Output the (x, y) coordinate of the center of the cell containing the given text.  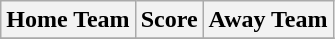
Away Team (268, 20)
Score (169, 20)
Home Team (68, 20)
